Determine the (X, Y) coordinate at the center of the cell enclosing the given text.  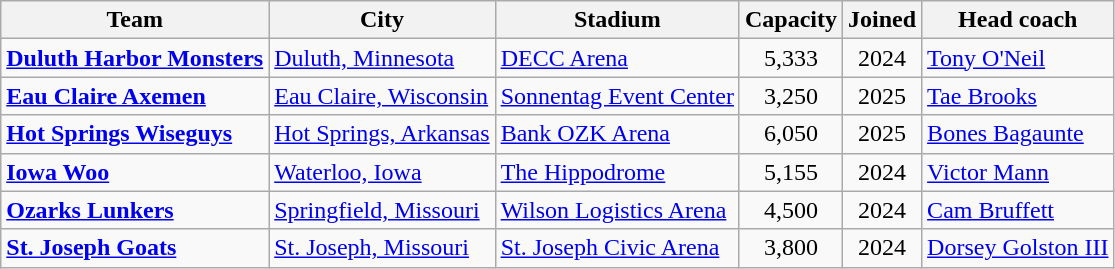
Hot Springs Wiseguys (135, 134)
Duluth Harbor Monsters (135, 58)
The Hippodrome (617, 172)
Iowa Woo (135, 172)
Waterloo, Iowa (382, 172)
Tony O'Neil (1018, 58)
Springfield, Missouri (382, 210)
4,500 (790, 210)
DECC Arena (617, 58)
Hot Springs, Arkansas (382, 134)
Cam Bruffett (1018, 210)
Head coach (1018, 20)
Capacity (790, 20)
Bones Bagaunte (1018, 134)
Team (135, 20)
Duluth, Minnesota (382, 58)
St. Joseph, Missouri (382, 248)
St. Joseph Goats (135, 248)
Tae Brooks (1018, 96)
6,050 (790, 134)
Bank OZK Arena (617, 134)
Stadium (617, 20)
St. Joseph Civic Arena (617, 248)
City (382, 20)
Ozarks Lunkers (135, 210)
3,800 (790, 248)
Joined (882, 20)
5,333 (790, 58)
Wilson Logistics Arena (617, 210)
Victor Mann (1018, 172)
5,155 (790, 172)
Dorsey Golston III (1018, 248)
Sonnentag Event Center (617, 96)
Eau Claire, Wisconsin (382, 96)
Eau Claire Axemen (135, 96)
3,250 (790, 96)
